From the cell containing the given text, extract its center point as [X, Y] coordinate. 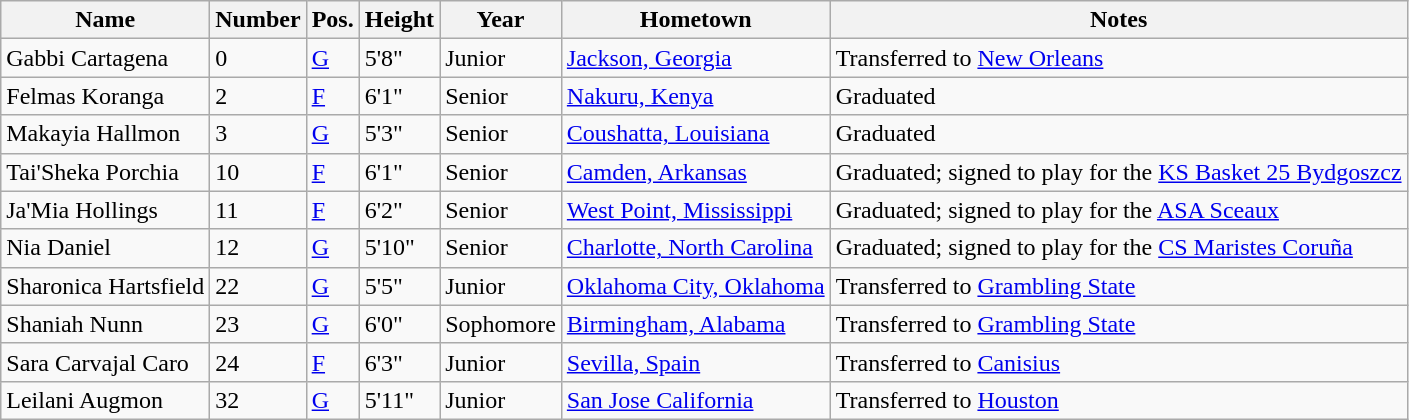
Nia Daniel [106, 248]
5'3" [399, 134]
Graduated; signed to play for the ASA Sceaux [1118, 210]
3 [258, 134]
Leilani Augmon [106, 400]
6'0" [399, 324]
Hometown [696, 20]
Sara Carvajal Caro [106, 362]
23 [258, 324]
Year [501, 20]
Sophomore [501, 324]
Sharonica Hartsfield [106, 286]
Makayia Hallmon [106, 134]
Oklahoma City, Oklahoma [696, 286]
Transferred to Canisius [1118, 362]
Name [106, 20]
Transferred to Houston [1118, 400]
Sevilla, Spain [696, 362]
Notes [1118, 20]
Tai'Sheka Porchia [106, 172]
West Point, Mississippi [696, 210]
0 [258, 58]
6'2" [399, 210]
Number [258, 20]
Charlotte, North Carolina [696, 248]
Coushatta, Louisiana [696, 134]
2 [258, 96]
Ja'Mia Hollings [106, 210]
San Jose California [696, 400]
Graduated; signed to play for the KS Basket 25 Bydgoszcz [1118, 172]
5'11" [399, 400]
Gabbi Cartagena [106, 58]
24 [258, 362]
6'3" [399, 362]
Nakuru, Kenya [696, 96]
5'8" [399, 58]
Shaniah Nunn [106, 324]
Felmas Koranga [106, 96]
11 [258, 210]
12 [258, 248]
Pos. [332, 20]
32 [258, 400]
Birmingham, Alabama [696, 324]
Height [399, 20]
5'5" [399, 286]
Camden, Arkansas [696, 172]
Graduated; signed to play for the CS Maristes Coruña [1118, 248]
Jackson, Georgia [696, 58]
5'10" [399, 248]
22 [258, 286]
10 [258, 172]
Transferred to New Orleans [1118, 58]
